Provide the [x, y] coordinate of the cell's center where the given text is located.  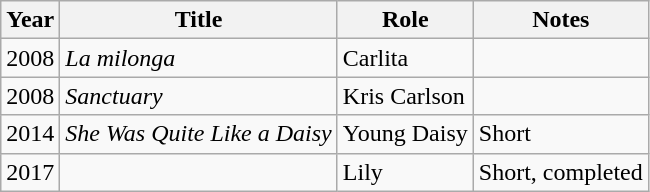
2017 [30, 172]
Young Daisy [405, 134]
Carlita [405, 58]
2014 [30, 134]
She Was Quite Like a Daisy [198, 134]
Sanctuary [198, 96]
Short [560, 134]
La milonga [198, 58]
Lily [405, 172]
Kris Carlson [405, 96]
Short, completed [560, 172]
Role [405, 20]
Year [30, 20]
Notes [560, 20]
Title [198, 20]
